Detect which cell encompasses the target text, then output its (x, y) center coordinate. 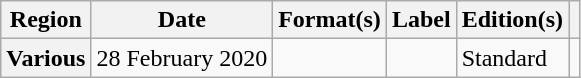
28 February 2020 (182, 58)
Date (182, 20)
Region (46, 20)
Standard (512, 58)
Edition(s) (512, 20)
Label (421, 20)
Format(s) (330, 20)
Various (46, 58)
